Return (X, Y) of the center of cell containing provided text 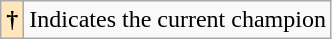
Indicates the current champion (178, 20)
† (12, 20)
